Pinpoint the cell where the given text exists, returning its [x, y] midpoint coordinate. 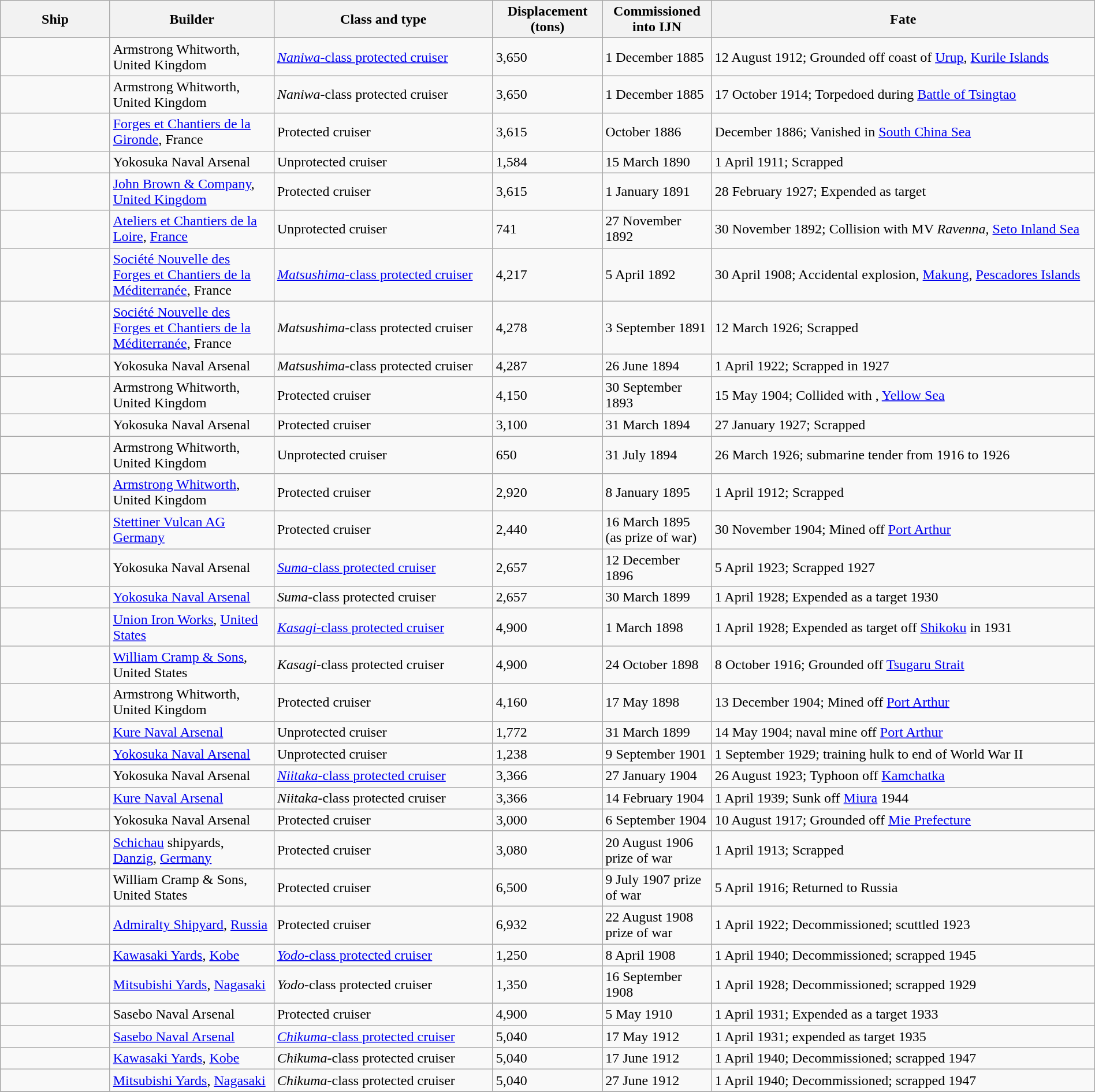
3,080 [547, 849]
2,440 [547, 530]
1,238 [547, 754]
1 April 1912; Scrapped [903, 492]
30 November 1892; Collision with MV Ravenna, Seto Inland Sea [903, 229]
1 April 1911; Scrapped [903, 162]
Schichau shipyards, Danzig, Germany [192, 849]
Stettiner Vulcan AG Germany [192, 530]
9 September 1901 [657, 754]
October 1886 [657, 132]
2,920 [547, 492]
24 October 1898 [657, 664]
Commissioned into IJN [657, 20]
28 February 1927; Expended as target [903, 192]
12 August 1912; Grounded off coast of Urup, Kurile Islands [903, 57]
Ship [55, 20]
31 March 1894 [657, 425]
Forges et Chantiers de la Gironde, France [192, 132]
1 April 1922; Scrapped in 1927 [903, 365]
15 May 1904; Collided with , Yellow Sea [903, 395]
26 August 1923; Typhoon off Kamchatka [903, 776]
6,932 [547, 924]
17 October 1914; Torpedoed during Battle of Tsingtao [903, 95]
30 April 1908; Accidental explosion, Makung, Pescadores Islands [903, 274]
5 April 1916; Returned to Russia [903, 887]
31 July 1894 [657, 454]
15 March 1890 [657, 162]
1 March 1898 [657, 627]
1,350 [547, 985]
1,250 [547, 955]
3,000 [547, 820]
741 [547, 229]
6 September 1904 [657, 820]
Ateliers et Chantiers de la Loire, France [192, 229]
9 July 1907 prize of war [657, 887]
27 January 1927; Scrapped [903, 425]
4,287 [547, 365]
4,150 [547, 395]
17 June 1912 [657, 1058]
6,500 [547, 887]
650 [547, 454]
10 August 1917; Grounded off Mie Prefecture [903, 820]
27 June 1912 [657, 1080]
1 April 1913; Scrapped [903, 849]
Displacement (tons) [547, 20]
Union Iron Works, United States [192, 627]
1,772 [547, 732]
27 January 1904 [657, 776]
30 September 1893 [657, 395]
5 April 1892 [657, 274]
1 April 1928; Expended as a target 1930 [903, 597]
30 November 1904; Mined off Port Arthur [903, 530]
12 December 1896 [657, 567]
8 January 1895 [657, 492]
26 June 1894 [657, 365]
30 March 1899 [657, 597]
5 April 1923; Scrapped 1927 [903, 567]
4,160 [547, 703]
1 April 1931; Expended as a target 1933 [903, 1015]
1 April 1931; expended as target 1935 [903, 1037]
1 September 1929; training hulk to end of World War II [903, 754]
12 March 1926; Scrapped [903, 328]
1 April 1928; Expended as target off Shikoku in 1931 [903, 627]
1 April 1928; Decommissioned; scrapped 1929 [903, 985]
1 January 1891 [657, 192]
1 April 1922; Decommissioned; scuttled 1923 [903, 924]
3 September 1891 [657, 328]
John Brown & Company, United Kingdom [192, 192]
Class and type [383, 20]
1 April 1939; Sunk off Miura 1944 [903, 798]
1,584 [547, 162]
14 May 1904; naval mine off Port Arthur [903, 732]
1 April 1940; Decommissioned; scrapped 1945 [903, 955]
17 May 1912 [657, 1037]
27 November 1892 [657, 229]
13 December 1904; Mined off Port Arthur [903, 703]
31 March 1899 [657, 732]
4,217 [547, 274]
Admiralty Shipyard, Russia [192, 924]
20 August 1906 prize of war [657, 849]
4,278 [547, 328]
December 1886; Vanished in South China Sea [903, 132]
16 March 1895 (as prize of war) [657, 530]
Builder [192, 20]
22 August 1908 prize of war [657, 924]
8 October 1916; Grounded off Tsugaru Strait [903, 664]
Fate [903, 20]
3,100 [547, 425]
17 May 1898 [657, 703]
16 September 1908 [657, 985]
14 February 1904 [657, 798]
8 April 1908 [657, 955]
26 March 1926; submarine tender from 1916 to 1926 [903, 454]
5 May 1910 [657, 1015]
